Determine the (X, Y) coordinate at the center of the cell enclosing the given text.  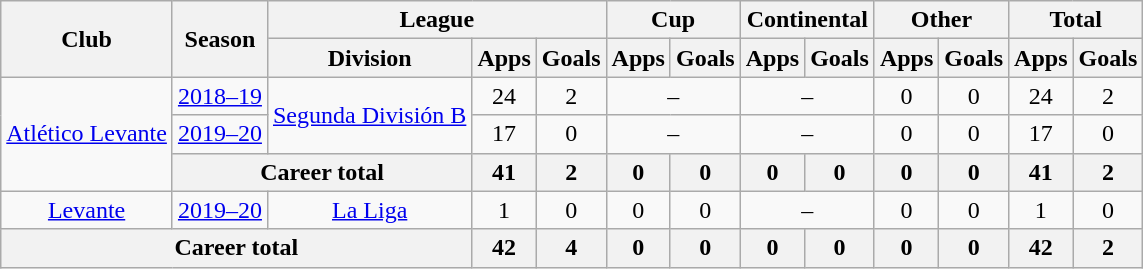
Total (1076, 20)
Segunda División B (369, 115)
4 (571, 248)
Atlético Levante (87, 134)
Other (941, 20)
Continental (807, 20)
Division (369, 58)
League (436, 20)
2018–19 (220, 96)
Club (87, 39)
Season (220, 39)
Cup (673, 20)
Levante (87, 210)
La Liga (369, 210)
